For the text-containing cell, return its midpoint in [X, Y] coordinate format. 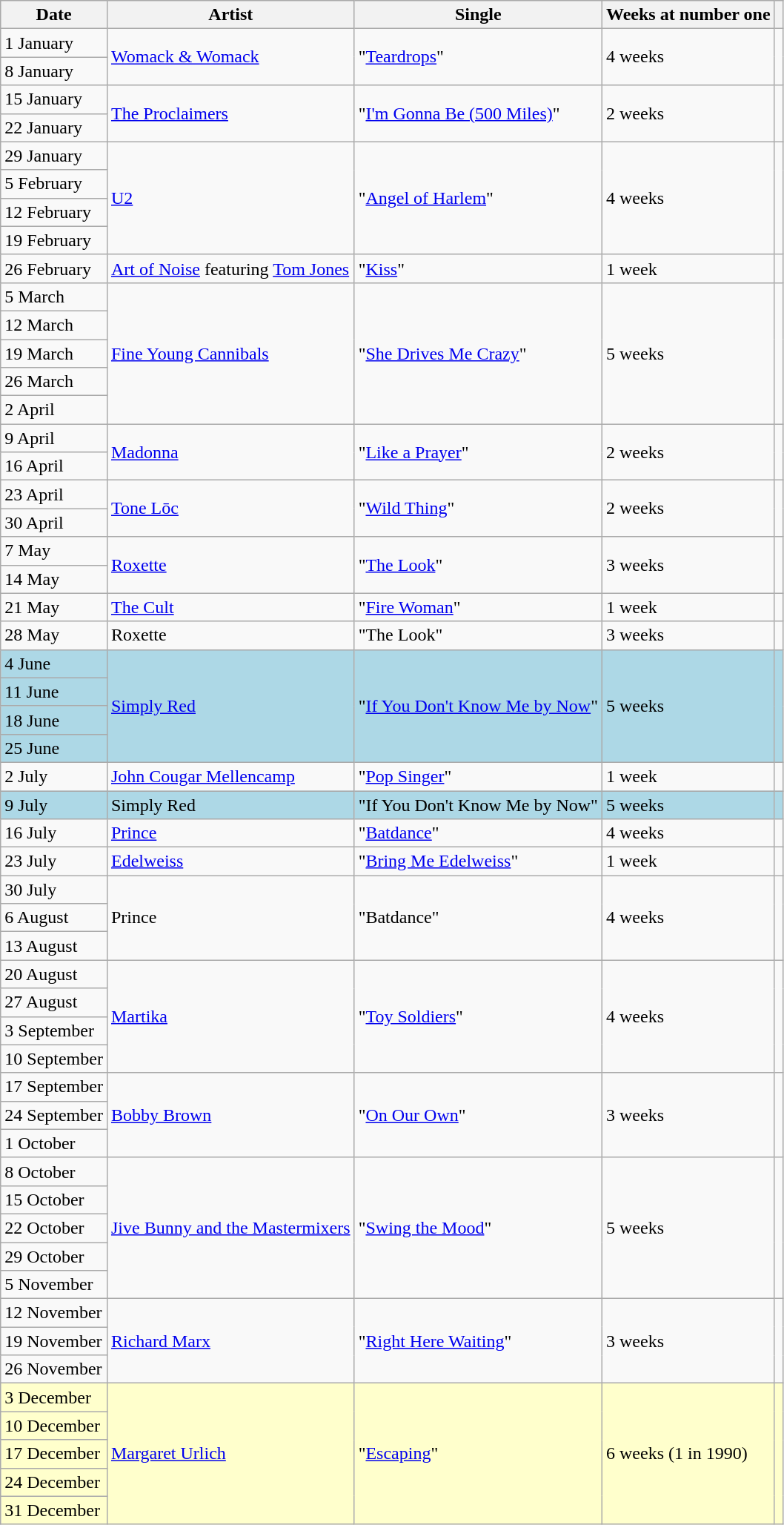
18 June [54, 720]
Womack & Womack [230, 57]
10 September [54, 1059]
28 May [54, 635]
27 August [54, 1002]
Martika [230, 1016]
"She Drives Me Crazy" [478, 353]
19 February [54, 240]
30 July [54, 890]
31 December [54, 1510]
The Cult [230, 607]
"Bring Me Edelweiss" [478, 861]
Tone Lōc [230, 509]
24 September [54, 1115]
4 June [54, 664]
15 October [54, 1200]
6 weeks (1 in 1990) [688, 1454]
Date [54, 15]
26 November [54, 1369]
8 October [54, 1171]
15 January [54, 99]
Edelweiss [230, 861]
"Kiss" [478, 268]
13 August [54, 946]
3 September [54, 1031]
20 August [54, 974]
11 June [54, 692]
23 July [54, 861]
5 November [54, 1285]
"Like a Prayer" [478, 452]
9 April [54, 438]
"Pop Singer" [478, 776]
Fine Young Cannibals [230, 353]
"Teardrops" [478, 57]
"I'm Gonna Be (500 Miles)" [478, 113]
21 May [54, 607]
22 October [54, 1228]
1 January [54, 43]
17 December [54, 1454]
12 February [54, 212]
29 October [54, 1257]
2 July [54, 776]
1 October [54, 1143]
30 April [54, 523]
22 January [54, 128]
6 August [54, 918]
"Angel of Harlem" [478, 198]
"Right Here Waiting" [478, 1341]
Artist [230, 15]
14 May [54, 579]
Madonna [230, 452]
16 April [54, 466]
Bobby Brown [230, 1115]
26 February [54, 268]
19 November [54, 1341]
19 March [54, 354]
8 January [54, 71]
12 November [54, 1313]
9 July [54, 804]
Single [478, 15]
5 February [54, 184]
"On Our Own" [478, 1115]
"Swing the Mood" [478, 1228]
7 May [54, 551]
"Wild Thing" [478, 509]
25 June [54, 748]
"Toy Soldiers" [478, 1016]
3 December [54, 1397]
24 December [54, 1482]
10 December [54, 1426]
12 March [54, 325]
17 September [54, 1087]
Jive Bunny and the Mastermixers [230, 1228]
Art of Noise featuring Tom Jones [230, 268]
U2 [230, 198]
29 January [54, 156]
16 July [54, 833]
Richard Marx [230, 1341]
"Escaping" [478, 1454]
Margaret Urlich [230, 1454]
John Cougar Mellencamp [230, 776]
The Proclaimers [230, 113]
Weeks at number one [688, 15]
"Fire Woman" [478, 607]
26 March [54, 382]
2 April [54, 410]
23 April [54, 494]
5 March [54, 297]
